Capture the cell that displays the provided text and extract its [X, Y] central coordinate. 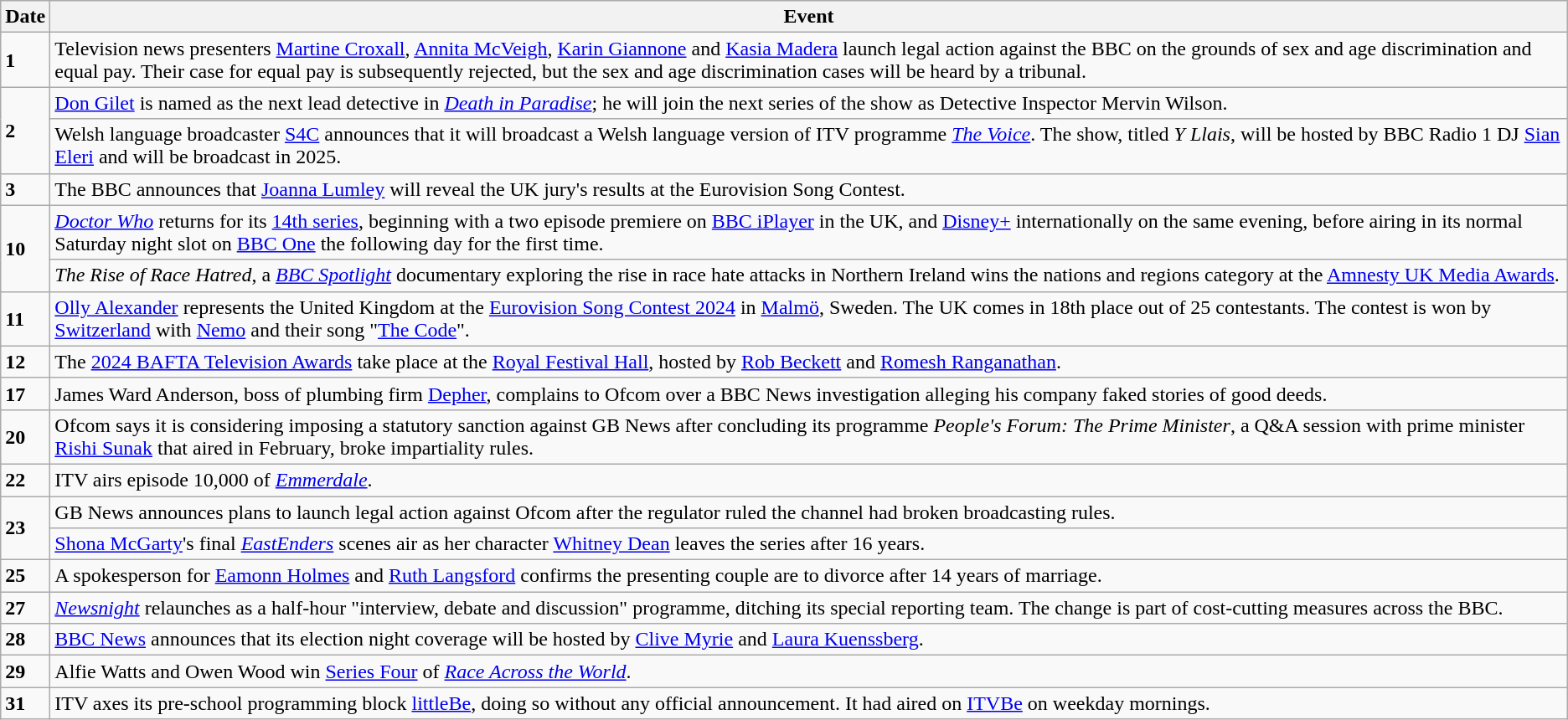
11 [25, 318]
10 [25, 248]
22 [25, 480]
23 [25, 527]
Alfie Watts and Owen Wood win Series Four of Race Across the World. [809, 671]
A spokesperson for Eamonn Holmes and Ruth Langsford confirms the presenting couple are to divorce after 14 years of marriage. [809, 576]
The BBC announces that Joanna Lumley will reveal the UK jury's results at the Eurovision Song Contest. [809, 189]
2 [25, 131]
27 [25, 608]
BBC News announces that its election night coverage will be hosted by Clive Myrie and Laura Kuenssberg. [809, 640]
The 2024 BAFTA Television Awards take place at the Royal Festival Hall, hosted by Rob Beckett and Romesh Ranganathan. [809, 362]
Event [809, 17]
20 [25, 437]
28 [25, 640]
3 [25, 189]
31 [25, 703]
Shona McGarty's final EastEnders scenes air as her character Whitney Dean leaves the series after 16 years. [809, 544]
ITV axes its pre-school programming block littleBe, doing so without any official announcement. It had aired on ITVBe on weekday mornings. [809, 703]
1 [25, 60]
17 [25, 393]
12 [25, 362]
Date [25, 17]
29 [25, 671]
ITV airs episode 10,000 of Emmerdale. [809, 480]
GB News announces plans to launch legal action against Ofcom after the regulator ruled the channel had broken broadcasting rules. [809, 512]
Don Gilet is named as the next lead detective in Death in Paradise; he will join the next series of the show as Detective Inspector Mervin Wilson. [809, 103]
James Ward Anderson, boss of plumbing firm Depher, complains to Ofcom over a BBC News investigation alleging his company faked stories of good deeds. [809, 393]
25 [25, 576]
